Detect which cell encompasses the target text, then output its (X, Y) center coordinate. 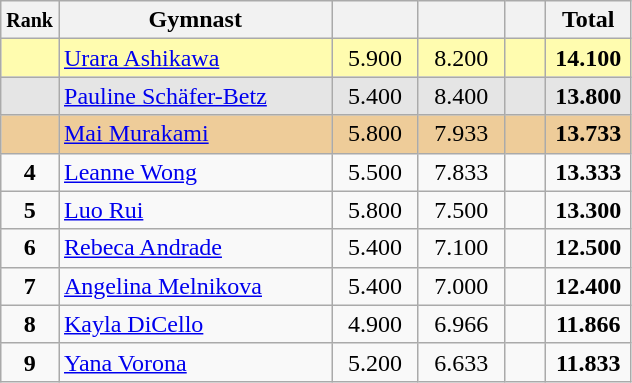
11.866 (588, 324)
12.500 (588, 248)
8.400 (461, 96)
Mai Murakami (195, 134)
13.800 (588, 96)
Rebeca Andrade (195, 248)
13.733 (588, 134)
Kayla DiCello (195, 324)
5.500 (375, 172)
4 (30, 172)
5.900 (375, 58)
Total (588, 20)
9 (30, 362)
5.200 (375, 362)
5 (30, 210)
7.000 (461, 286)
7.100 (461, 248)
11.833 (588, 362)
Leanne Wong (195, 172)
Yana Vorona (195, 362)
7.500 (461, 210)
8.200 (461, 58)
13.333 (588, 172)
8 (30, 324)
Luo Rui (195, 210)
Urara Ashikawa (195, 58)
Angelina Melnikova (195, 286)
7.933 (461, 134)
12.400 (588, 286)
6.633 (461, 362)
7 (30, 286)
Gymnast (195, 20)
13.300 (588, 210)
14.100 (588, 58)
4.900 (375, 324)
6.966 (461, 324)
6 (30, 248)
Rank (30, 20)
Pauline Schäfer-Betz (195, 96)
7.833 (461, 172)
